Find where the given text appears and provide that cell's center as [X, Y] coordinate. 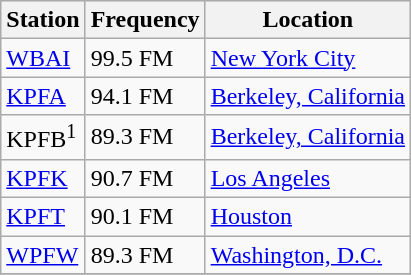
90.1 FM [145, 217]
KPFB1 [43, 138]
WPFW [43, 255]
KPFT [43, 217]
New York City [308, 58]
Los Angeles [308, 178]
Location [308, 20]
Washington, D.C. [308, 255]
Station [43, 20]
94.1 FM [145, 96]
KPFK [43, 178]
Houston [308, 217]
WBAI [43, 58]
90.7 FM [145, 178]
KPFA [43, 96]
99.5 FM [145, 58]
Frequency [145, 20]
